Return the [x, y] coordinate for the center point of the cell that contains the specified text.  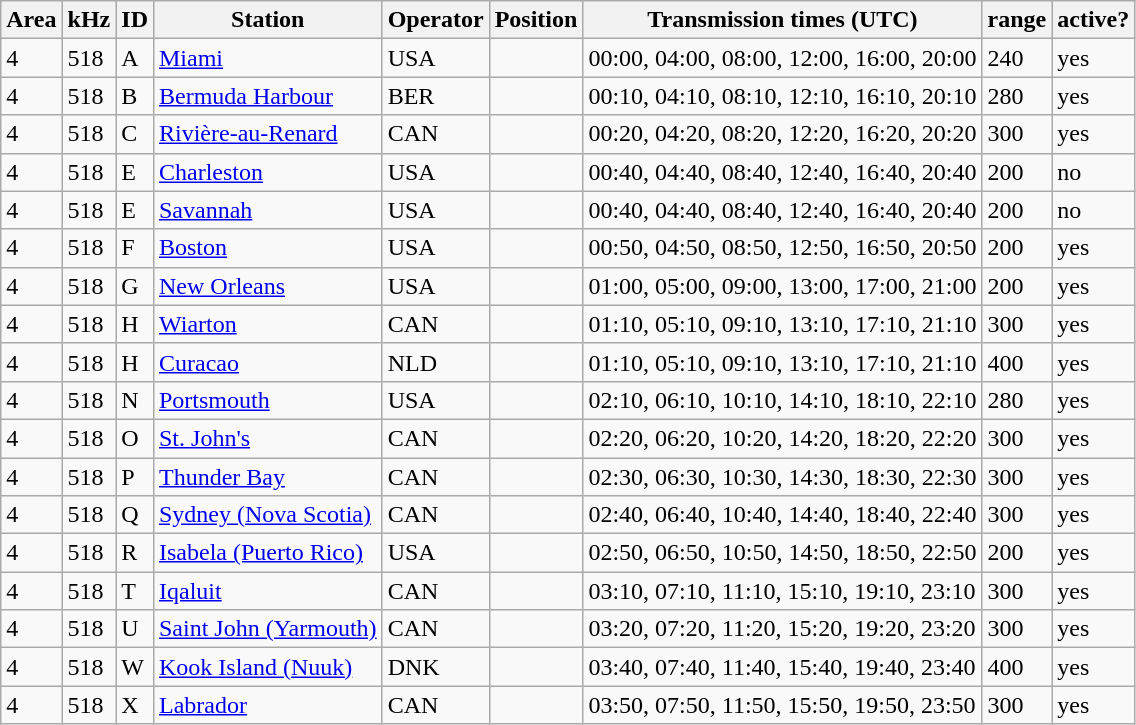
kHz [89, 20]
ID [135, 20]
U [135, 629]
Position [536, 20]
00:50, 04:50, 08:50, 12:50, 16:50, 20:50 [782, 248]
R [135, 553]
Thunder Bay [268, 477]
DNK [436, 667]
active? [1094, 20]
Saint John (Yarmouth) [268, 629]
00:10, 04:10, 08:10, 12:10, 16:10, 20:10 [782, 96]
A [135, 58]
Kook Island (Nuuk) [268, 667]
02:30, 06:30, 10:30, 14:30, 18:30, 22:30 [782, 477]
Area [32, 20]
Labrador [268, 705]
03:20, 07:20, 11:20, 15:20, 19:20, 23:20 [782, 629]
02:10, 06:10, 10:10, 14:10, 18:10, 22:10 [782, 400]
O [135, 438]
BER [436, 96]
Transmission times (UTC) [782, 20]
01:00, 05:00, 09:00, 13:00, 17:00, 21:00 [782, 286]
Boston [268, 248]
range [1017, 20]
Station [268, 20]
Iqaluit [268, 591]
Wiarton [268, 324]
St. John's [268, 438]
Rivière-au-Renard [268, 134]
F [135, 248]
03:10, 07:10, 11:10, 15:10, 19:10, 23:10 [782, 591]
New Orleans [268, 286]
Bermuda Harbour [268, 96]
W [135, 667]
Operator [436, 20]
NLD [436, 362]
02:20, 06:20, 10:20, 14:20, 18:20, 22:20 [782, 438]
G [135, 286]
T [135, 591]
X [135, 705]
C [135, 134]
02:50, 06:50, 10:50, 14:50, 18:50, 22:50 [782, 553]
240 [1017, 58]
Savannah [268, 210]
Sydney (Nova Scotia) [268, 515]
P [135, 477]
Charleston [268, 172]
Miami [268, 58]
N [135, 400]
Q [135, 515]
00:20, 04:20, 08:20, 12:20, 16:20, 20:20 [782, 134]
B [135, 96]
03:50, 07:50, 11:50, 15:50, 19:50, 23:50 [782, 705]
02:40, 06:40, 10:40, 14:40, 18:40, 22:40 [782, 515]
Isabela (Puerto Rico) [268, 553]
Portsmouth [268, 400]
00:00, 04:00, 08:00, 12:00, 16:00, 20:00 [782, 58]
03:40, 07:40, 11:40, 15:40, 19:40, 23:40 [782, 667]
Curacao [268, 362]
